Find where the given text appears and provide that cell's center as (X, Y) coordinate. 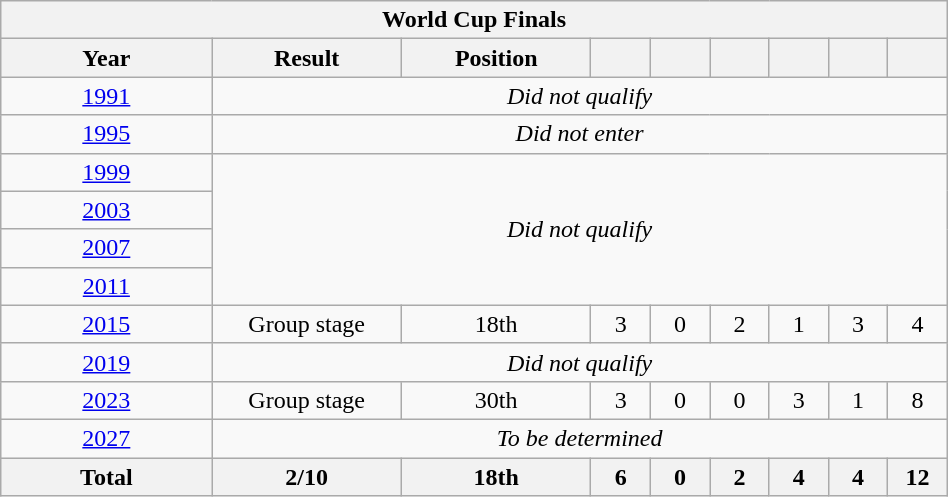
Did not enter (580, 134)
12 (918, 477)
2011 (106, 286)
2027 (106, 438)
Position (496, 58)
2015 (106, 324)
2/10 (307, 477)
Year (106, 58)
6 (620, 477)
1991 (106, 96)
Total (106, 477)
To be determined (580, 438)
30th (496, 400)
8 (918, 400)
2007 (106, 248)
1995 (106, 134)
World Cup Finals (474, 20)
Result (307, 58)
2003 (106, 210)
1999 (106, 172)
2023 (106, 400)
2019 (106, 362)
